Determine the (x, y) coordinate at the center of the cell enclosing the given text.  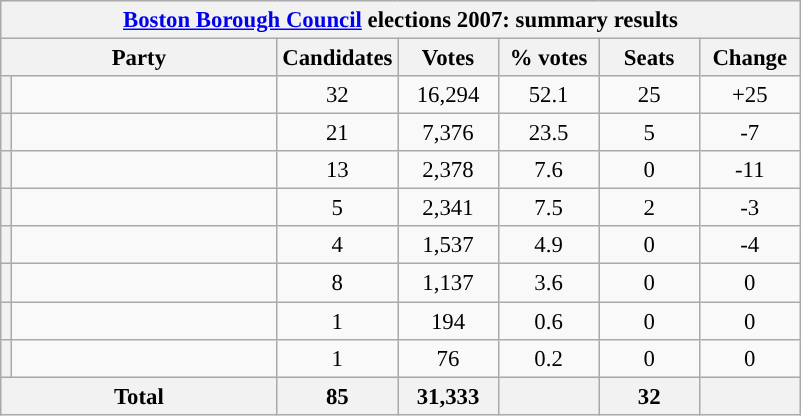
0.6 (548, 321)
-11 (750, 170)
% votes (548, 58)
2,341 (448, 208)
52.1 (548, 95)
23.5 (548, 133)
4.9 (548, 245)
-4 (750, 245)
3.6 (548, 283)
1,137 (448, 283)
2 (650, 208)
76 (448, 358)
16,294 (448, 95)
8 (338, 283)
4 (338, 245)
1,537 (448, 245)
7.6 (548, 170)
Change (750, 58)
31,333 (448, 396)
-3 (750, 208)
Total (139, 396)
Seats (650, 58)
25 (650, 95)
-7 (750, 133)
Candidates (338, 58)
Party (139, 58)
Boston Borough Council elections 2007: summary results (400, 20)
+25 (750, 95)
194 (448, 321)
85 (338, 396)
Votes (448, 58)
2,378 (448, 170)
7.5 (548, 208)
0.2 (548, 358)
13 (338, 170)
7,376 (448, 133)
21 (338, 133)
